Capture the cell that displays the provided text and extract its (x, y) central coordinate. 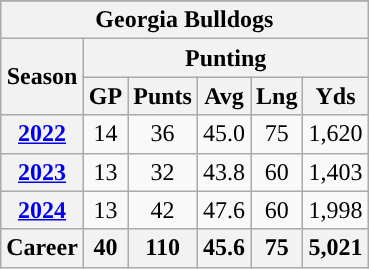
Career (42, 248)
1,620 (336, 134)
Georgia Bulldogs (184, 20)
43.8 (224, 172)
5,021 (336, 248)
Punts (163, 96)
40 (105, 248)
45.6 (224, 248)
Punting (226, 58)
32 (163, 172)
36 (163, 134)
45.0 (224, 134)
2023 (42, 172)
Avg (224, 96)
Season (42, 77)
47.6 (224, 210)
42 (163, 210)
2022 (42, 134)
14 (105, 134)
2024 (42, 210)
110 (163, 248)
Lng (277, 96)
1,403 (336, 172)
1,998 (336, 210)
GP (105, 96)
Yds (336, 96)
